Provide the [X, Y] coordinate of the cell's center where the given text is located.  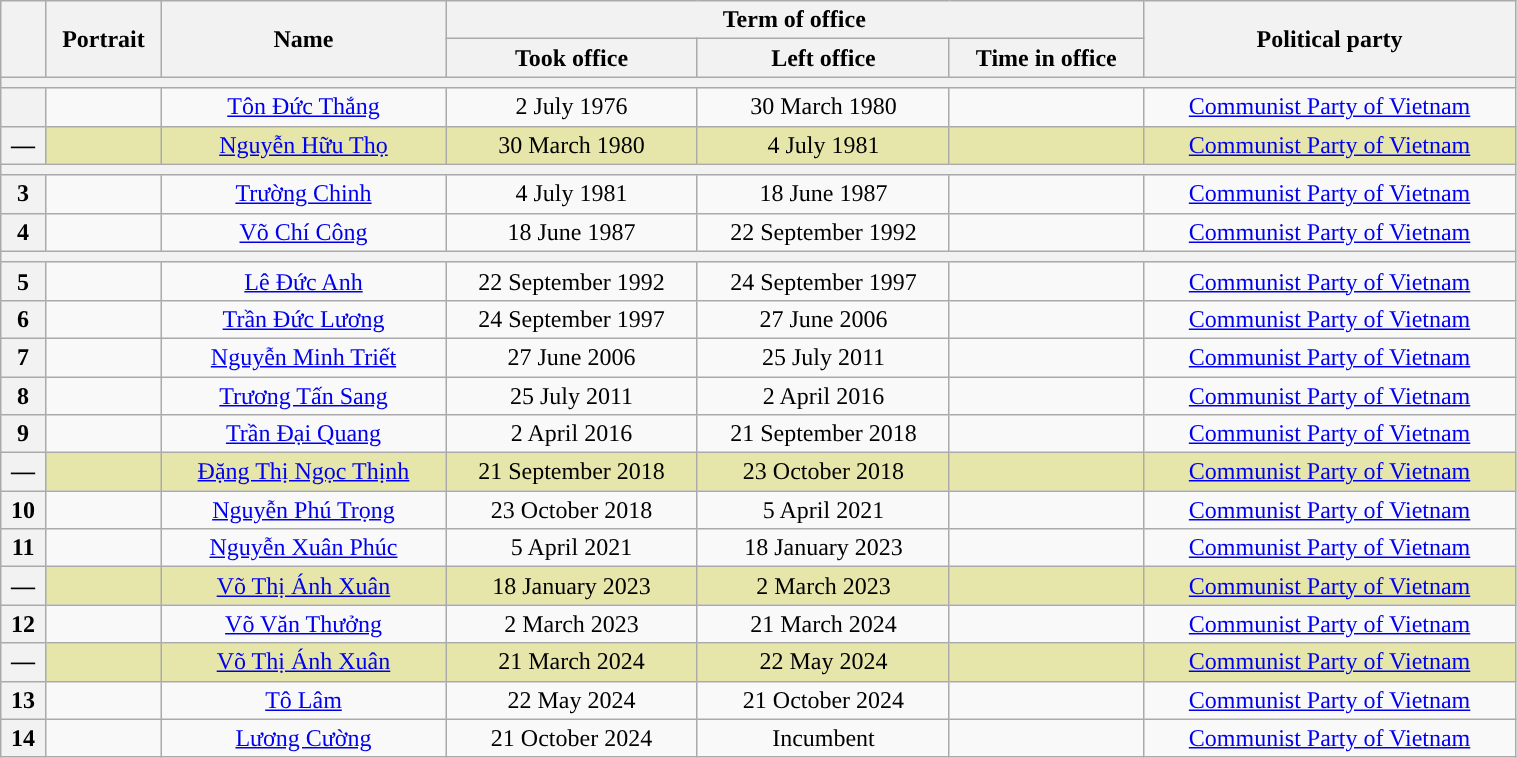
7 [24, 357]
13 [24, 700]
Trần Đại Quang [303, 434]
Đặng Thị Ngọc Thịnh [303, 472]
Nguyễn Minh Triết [303, 357]
Incumbent [823, 738]
Võ Văn Thưởng [303, 624]
Nguyễn Phú Trọng [303, 510]
Time in office [1046, 58]
Left office [823, 58]
3 [24, 194]
Lê Đức Anh [303, 281]
6 [24, 319]
Trương Tấn Sang [303, 395]
9 [24, 434]
Portrait [103, 39]
14 [24, 738]
2 July 1976 [572, 107]
Trần Đức Lương [303, 319]
Political party [1330, 39]
Took office [572, 58]
4 [24, 232]
Nguyễn Hữu Thọ [303, 145]
12 [24, 624]
Name [303, 39]
Tôn Đức Thắng [303, 107]
Nguyễn Xuân Phúc [303, 548]
Term of office [795, 20]
10 [24, 510]
8 [24, 395]
Tô Lâm [303, 700]
Lương Cường [303, 738]
11 [24, 548]
Võ Chí Công [303, 232]
5 [24, 281]
Trường Chinh [303, 194]
